Locate the cell with the specified text and output its [X, Y] center coordinate. 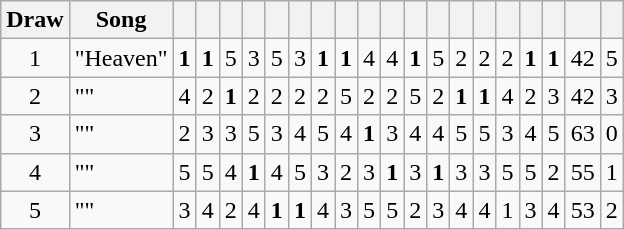
55 [582, 172]
0 [612, 134]
Song [121, 20]
"Heaven" [121, 58]
63 [582, 134]
Draw [35, 20]
53 [582, 210]
